Return the [X, Y] coordinate for the center point of the cell that contains the specified text.  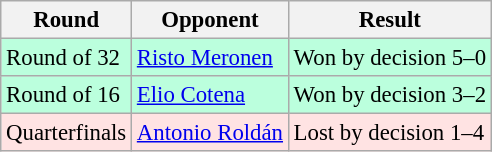
Won by decision 3–2 [390, 95]
Antonio Roldán [210, 133]
Quarterfinals [66, 133]
Result [390, 20]
Opponent [210, 20]
Round of 32 [66, 58]
Lost by decision 1–4 [390, 133]
Won by decision 5–0 [390, 58]
Round of 16 [66, 95]
Risto Meronen [210, 58]
Elio Cotena [210, 95]
Round [66, 20]
